Scan for the cell matching the given text and deliver its [X, Y] coordinate at center. 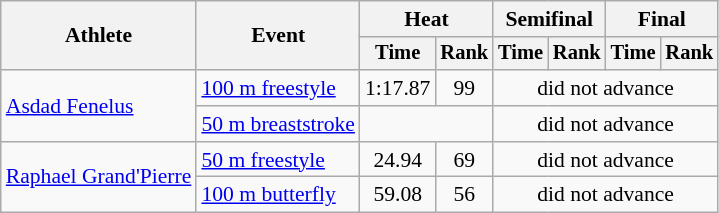
24.94 [398, 160]
59.08 [398, 195]
56 [464, 195]
Semifinal [549, 19]
99 [464, 88]
1:17.87 [398, 88]
50 m breaststroke [278, 124]
100 m freestyle [278, 88]
69 [464, 160]
Athlete [99, 36]
Raphael Grand'Pierre [99, 178]
50 m freestyle [278, 160]
100 m butterfly [278, 195]
Heat [426, 19]
Event [278, 36]
Final [662, 19]
Asdad Fenelus [99, 106]
